Find where the given text appears and provide that cell's center as [X, Y] coordinate. 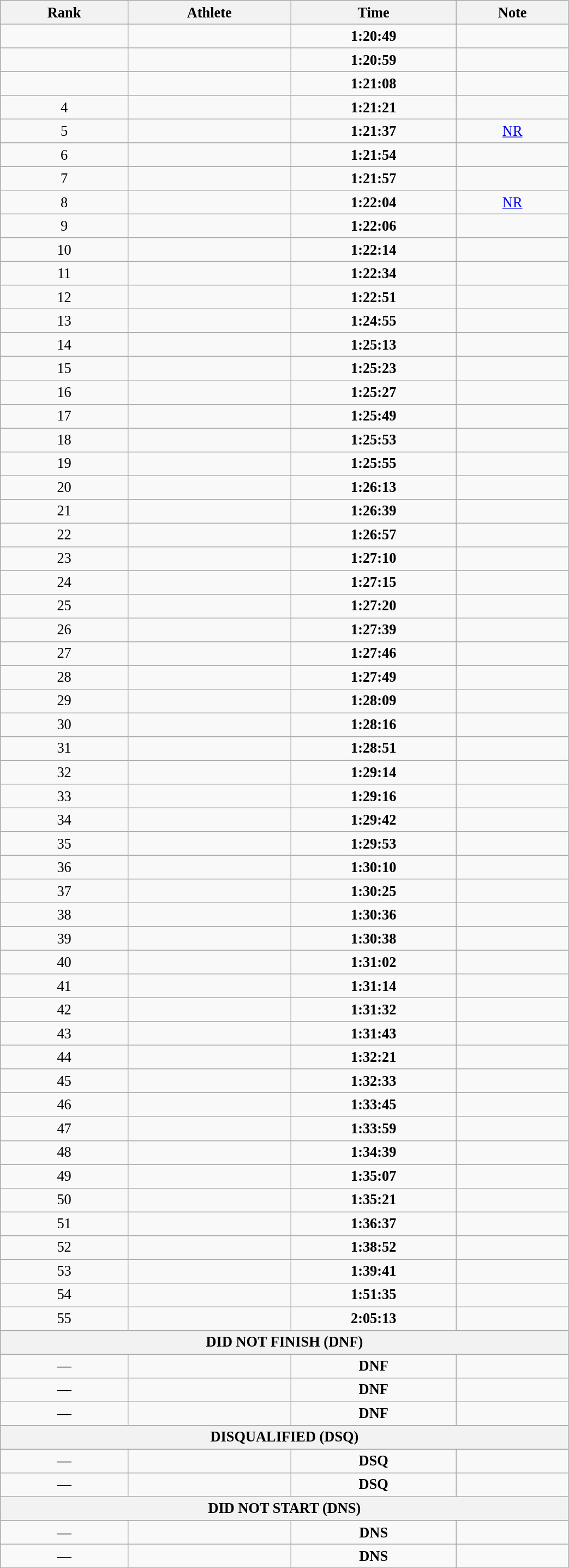
1:22:06 [373, 226]
28 [64, 677]
DID NOT START (DNS) [285, 1509]
1:32:21 [373, 1057]
35 [64, 843]
1:26:39 [373, 511]
51 [64, 1223]
1:22:51 [373, 297]
1:27:39 [373, 630]
46 [64, 1105]
1:27:20 [373, 606]
1:29:14 [373, 772]
34 [64, 820]
1:21:57 [373, 178]
43 [64, 1034]
1:33:59 [373, 1128]
47 [64, 1128]
5 [64, 131]
24 [64, 582]
1:35:21 [373, 1200]
1:51:35 [373, 1295]
1:35:07 [373, 1176]
50 [64, 1200]
20 [64, 487]
1:30:36 [373, 915]
Note [512, 12]
1:25:53 [373, 440]
21 [64, 511]
1:27:15 [373, 582]
1:29:53 [373, 843]
12 [64, 297]
19 [64, 464]
1:38:52 [373, 1247]
29 [64, 701]
1:34:39 [373, 1152]
8 [64, 202]
23 [64, 558]
1:25:13 [373, 345]
18 [64, 440]
13 [64, 321]
1:21:37 [373, 131]
DISQUALIFIED (DSQ) [285, 1437]
1:21:08 [373, 83]
41 [64, 986]
1:29:16 [373, 796]
10 [64, 250]
48 [64, 1152]
1:33:45 [373, 1105]
22 [64, 534]
1:27:10 [373, 558]
1:25:27 [373, 392]
9 [64, 226]
1:24:55 [373, 321]
25 [64, 606]
45 [64, 1081]
1:25:49 [373, 416]
52 [64, 1247]
32 [64, 772]
39 [64, 939]
1:21:54 [373, 155]
53 [64, 1271]
49 [64, 1176]
55 [64, 1318]
11 [64, 273]
1:31:43 [373, 1034]
1:28:16 [373, 725]
1:31:14 [373, 986]
33 [64, 796]
37 [64, 891]
7 [64, 178]
1:30:10 [373, 867]
36 [64, 867]
1:21:21 [373, 107]
1:22:14 [373, 250]
40 [64, 962]
6 [64, 155]
2:05:13 [373, 1318]
54 [64, 1295]
1:31:02 [373, 962]
17 [64, 416]
1:28:09 [373, 701]
30 [64, 725]
31 [64, 748]
42 [64, 1010]
1:27:46 [373, 653]
14 [64, 345]
1:29:42 [373, 820]
38 [64, 915]
Rank [64, 12]
1:20:59 [373, 59]
Time [373, 12]
1:26:13 [373, 487]
16 [64, 392]
1:28:51 [373, 748]
1:36:37 [373, 1223]
1:25:23 [373, 369]
44 [64, 1057]
4 [64, 107]
1:31:32 [373, 1010]
1:25:55 [373, 464]
1:27:49 [373, 677]
1:30:25 [373, 891]
27 [64, 653]
DID NOT FINISH (DNF) [285, 1342]
1:26:57 [373, 534]
1:39:41 [373, 1271]
1:22:34 [373, 273]
1:32:33 [373, 1081]
26 [64, 630]
1:22:04 [373, 202]
1:30:38 [373, 939]
Athlete [209, 12]
15 [64, 369]
1:20:49 [373, 36]
